Provide the (X, Y) coordinate of the cell's center where the given text is located.  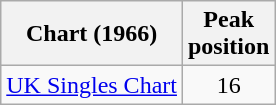
16 (228, 85)
UK Singles Chart (92, 85)
Peakposition (228, 34)
Chart (1966) (92, 34)
